Find where the given text appears and provide that cell's center as [X, Y] coordinate. 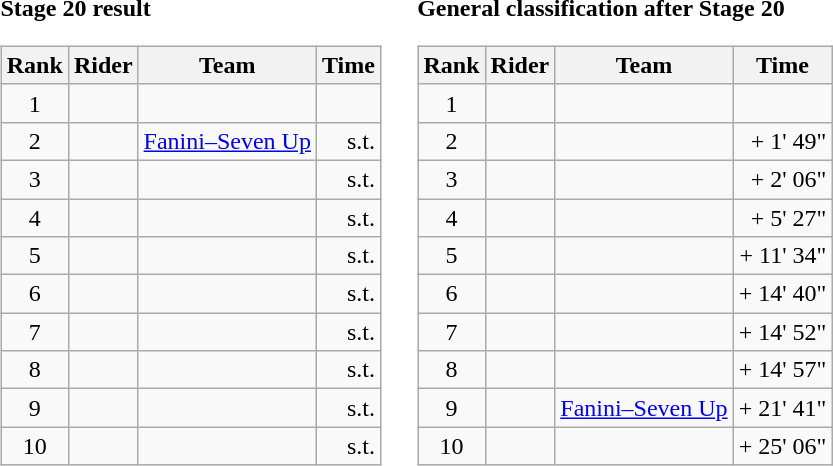
+ 11' 34" [782, 256]
+ 5' 27" [782, 217]
+ 2' 06" [782, 179]
+ 25' 06" [782, 446]
+ 21' 41" [782, 408]
+ 14' 52" [782, 332]
+ 14' 40" [782, 294]
+ 1' 49" [782, 141]
+ 14' 57" [782, 370]
